Output the (X, Y) coordinate of the center of the cell containing the given text.  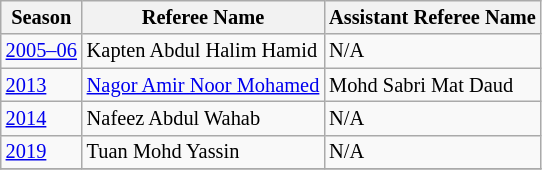
2014 (42, 118)
Nagor Amir Noor Mohamed (203, 85)
2019 (42, 152)
Kapten Abdul Halim Hamid (203, 51)
Nafeez Abdul Wahab (203, 118)
Assistant Referee Name (432, 17)
2005–06 (42, 51)
2013 (42, 85)
Season (42, 17)
Tuan Mohd Yassin (203, 152)
Mohd Sabri Mat Daud (432, 85)
Referee Name (203, 17)
